Capture the cell that displays the provided text and extract its [x, y] central coordinate. 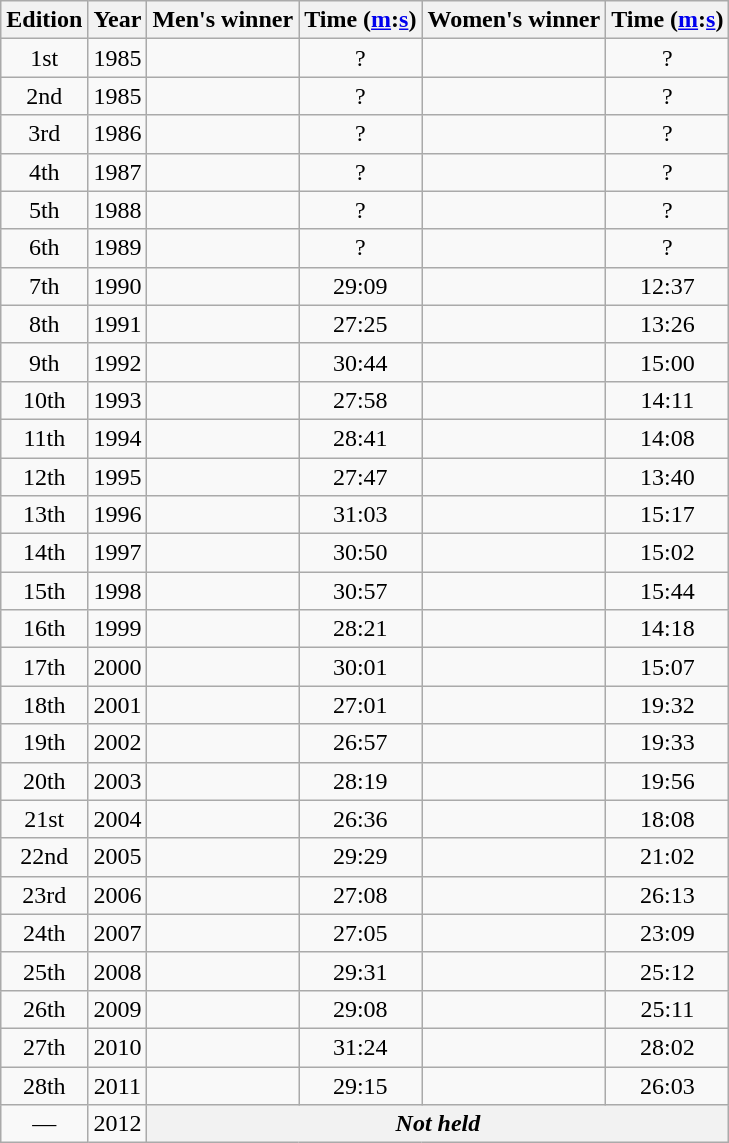
5th [44, 210]
28:21 [360, 629]
2007 [118, 933]
1994 [118, 438]
28:19 [360, 781]
27:05 [360, 933]
27th [44, 1047]
19:56 [668, 781]
1988 [118, 210]
29:31 [360, 971]
30:50 [360, 553]
28:02 [668, 1047]
11th [44, 438]
12th [44, 477]
1986 [118, 134]
1999 [118, 629]
29:29 [360, 857]
27:01 [360, 705]
18th [44, 705]
25:12 [668, 971]
25:11 [668, 1009]
28th [44, 1085]
14:18 [668, 629]
20th [44, 781]
26th [44, 1009]
30:01 [360, 667]
19th [44, 743]
23:09 [668, 933]
28:41 [360, 438]
1997 [118, 553]
31:24 [360, 1047]
10th [44, 400]
1995 [118, 477]
8th [44, 324]
30:44 [360, 362]
7th [44, 286]
15:07 [668, 667]
19:32 [668, 705]
1989 [118, 248]
2011 [118, 1085]
2006 [118, 895]
13th [44, 515]
2009 [118, 1009]
15:00 [668, 362]
2010 [118, 1047]
26:57 [360, 743]
27:58 [360, 400]
2001 [118, 705]
15:17 [668, 515]
15th [44, 591]
1992 [118, 362]
15:44 [668, 591]
Men's winner [223, 20]
2000 [118, 667]
14th [44, 553]
26:03 [668, 1085]
3rd [44, 134]
29:08 [360, 1009]
4th [44, 172]
24th [44, 933]
13:40 [668, 477]
Year [118, 20]
17th [44, 667]
25th [44, 971]
16th [44, 629]
1996 [118, 515]
13:26 [668, 324]
27:25 [360, 324]
22nd [44, 857]
14:11 [668, 400]
Edition [44, 20]
2004 [118, 819]
29:15 [360, 1085]
18:08 [668, 819]
1998 [118, 591]
1st [44, 58]
Not held [438, 1124]
2005 [118, 857]
27:47 [360, 477]
6th [44, 248]
2008 [118, 971]
9th [44, 362]
1987 [118, 172]
1993 [118, 400]
26:36 [360, 819]
15:02 [668, 553]
26:13 [668, 895]
19:33 [668, 743]
2012 [118, 1124]
21:02 [668, 857]
1991 [118, 324]
12:37 [668, 286]
30:57 [360, 591]
— [44, 1124]
31:03 [360, 515]
Women's winner [514, 20]
29:09 [360, 286]
2002 [118, 743]
1990 [118, 286]
2nd [44, 96]
23rd [44, 895]
27:08 [360, 895]
14:08 [668, 438]
2003 [118, 781]
21st [44, 819]
